Detect which cell encompasses the target text, then output its (X, Y) center coordinate. 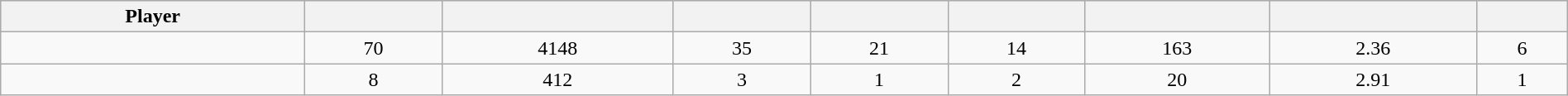
412 (558, 79)
35 (742, 48)
6 (1522, 48)
Player (153, 17)
21 (879, 48)
14 (1016, 48)
8 (374, 79)
2.36 (1373, 48)
70 (374, 48)
2 (1016, 79)
4148 (558, 48)
163 (1178, 48)
2.91 (1373, 79)
20 (1178, 79)
3 (742, 79)
